For the text-containing cell, return its midpoint in [x, y] coordinate format. 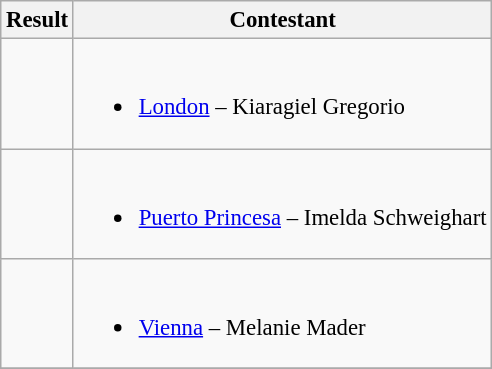
Vienna – Melanie Mader [282, 314]
London – Kiaragiel Gregorio [282, 94]
Result [38, 20]
Puerto Princesa – Imelda Schweighart [282, 204]
Contestant [282, 20]
